Pinpoint the cell where the given text exists, returning its [x, y] midpoint coordinate. 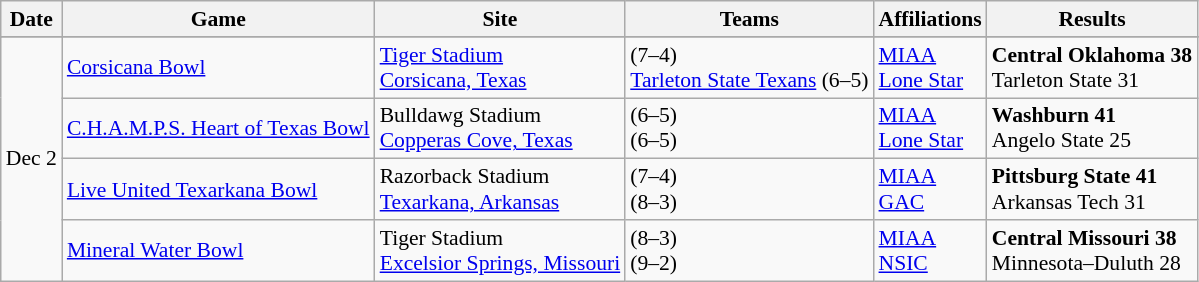
Tiger StadiumExcelsior Springs, Missouri [500, 250]
Results [1092, 19]
Washburn 41Angelo State 25 [1092, 128]
Teams [749, 19]
Game [218, 19]
Live United Texarkana Bowl [218, 190]
MIAAGAC [930, 190]
(8–3) (9–2) [749, 250]
(6–5) (6–5) [749, 128]
Central Oklahoma 38Tarleton State 31 [1092, 68]
Mineral Water Bowl [218, 250]
(7–4) (8–3) [749, 190]
Affiliations [930, 19]
C.H.A.M.P.S. Heart of Texas Bowl [218, 128]
(7–4) Tarleton State Texans (6–5) [749, 68]
Date [32, 19]
Corsicana Bowl [218, 68]
Razorback StadiumTexarkana, Arkansas [500, 190]
Tiger StadiumCorsicana, Texas [500, 68]
Dec 2 [32, 159]
Bulldawg StadiumCopperas Cove, Texas [500, 128]
Site [500, 19]
Central Missouri 38Minnesota–Duluth 28 [1092, 250]
Pittsburg State 41Arkansas Tech 31 [1092, 190]
MIAANSIC [930, 250]
